Extract the [X, Y] coordinate from the center of the cell holding the provided text.  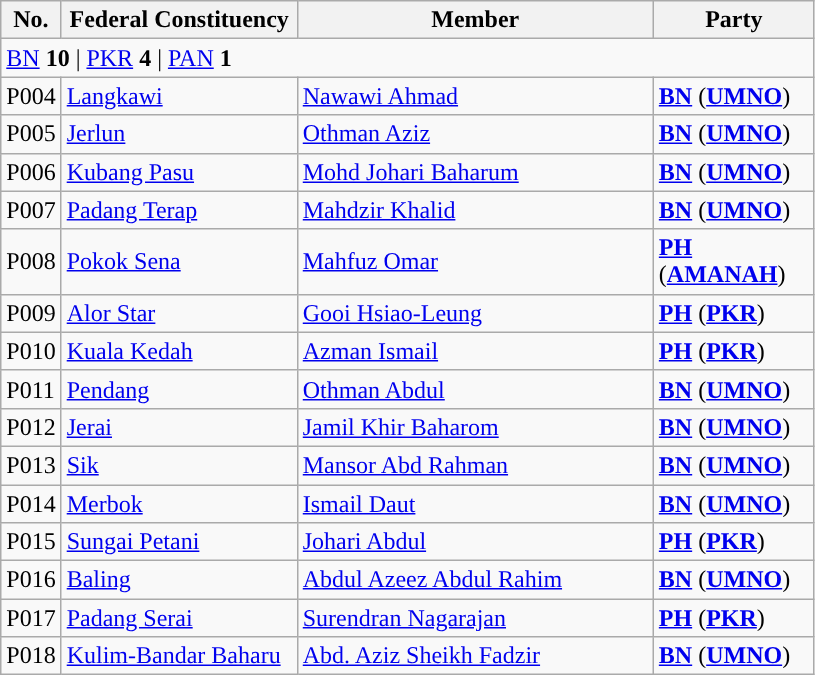
P018 [31, 656]
P016 [31, 580]
Pendang [179, 389]
P011 [31, 389]
Othman Aziz [475, 134]
Azman Ismail [475, 351]
Abd. Aziz Sheikh Fadzir [475, 656]
Pokok Sena [179, 262]
P013 [31, 465]
PH (AMANAH) [734, 262]
Baling [179, 580]
Jerai [179, 427]
Party [734, 20]
Surendran Nagarajan [475, 618]
BN 10 | PKR 4 | PAN 1 [408, 58]
Langkawi [179, 96]
Mahfuz Omar [475, 262]
Kuala Kedah [179, 351]
P004 [31, 96]
P014 [31, 503]
Jerlun [179, 134]
Padang Terap [179, 210]
P007 [31, 210]
Mansor Abd Rahman [475, 465]
P008 [31, 262]
Jamil Khir Baharom [475, 427]
P017 [31, 618]
Mahdzir Khalid [475, 210]
P015 [31, 542]
P005 [31, 134]
Gooi Hsiao-Leung [475, 313]
P010 [31, 351]
Ismail Daut [475, 503]
Kulim-Bandar Baharu [179, 656]
Member [475, 20]
P012 [31, 427]
Federal Constituency [179, 20]
Alor Star [179, 313]
P009 [31, 313]
Merbok [179, 503]
Sungai Petani [179, 542]
Mohd Johari Baharum [475, 172]
No. [31, 20]
P006 [31, 172]
Kubang Pasu [179, 172]
Padang Serai [179, 618]
Nawawi Ahmad [475, 96]
Sik [179, 465]
Johari Abdul [475, 542]
Othman Abdul [475, 389]
Abdul Azeez Abdul Rahim [475, 580]
